Capture the cell that displays the provided text and extract its (x, y) central coordinate. 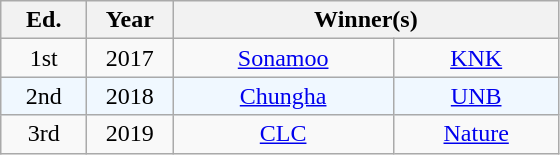
KNK (476, 58)
Sonamoo (284, 58)
2017 (130, 58)
Nature (476, 134)
2nd (44, 96)
2019 (130, 134)
3rd (44, 134)
1st (44, 58)
Chungha (284, 96)
Ed. (44, 20)
2018 (130, 96)
CLC (284, 134)
UNB (476, 96)
Winner(s) (366, 20)
Year (130, 20)
